Search for the cell housing the specified text and yield its (X, Y) center coordinate. 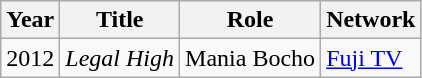
2012 (30, 58)
Mania Bocho (250, 58)
Network (371, 20)
Year (30, 20)
Title (120, 20)
Fuji TV (371, 58)
Legal High (120, 58)
Role (250, 20)
